Extract the [X, Y] coordinate from the center of the cell holding the provided text.  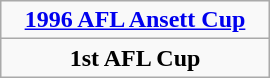
1996 AFL Ansett Cup [135, 20]
1st AFL Cup [135, 58]
